Return [X, Y] of the center of cell containing provided text 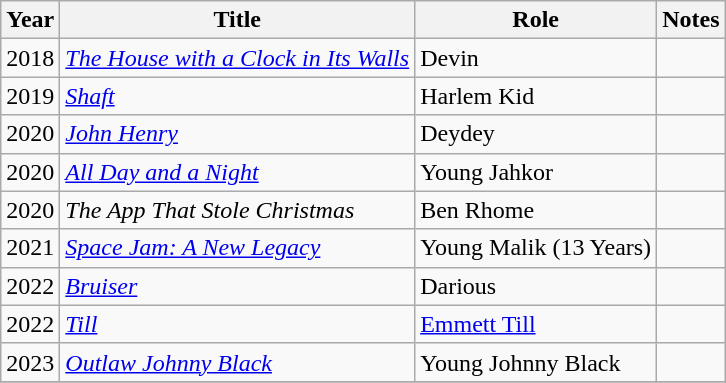
Emmett Till [536, 324]
Bruiser [238, 286]
Young Jahkor [536, 172]
Space Jam: A New Legacy [238, 248]
Young Malik (13 Years) [536, 248]
Outlaw Johnny Black [238, 362]
Year [30, 20]
2019 [30, 96]
Darious [536, 286]
Harlem Kid [536, 96]
Shaft [238, 96]
Title [238, 20]
2021 [30, 248]
2023 [30, 362]
All Day and a Night [238, 172]
2018 [30, 58]
Young Johnny Black [536, 362]
Devin [536, 58]
Till [238, 324]
Ben Rhome [536, 210]
The App That Stole Christmas [238, 210]
Notes [691, 20]
John Henry [238, 134]
The House with a Clock in Its Walls [238, 58]
Role [536, 20]
Deydey [536, 134]
